Return [X, Y] of the center of cell containing provided text 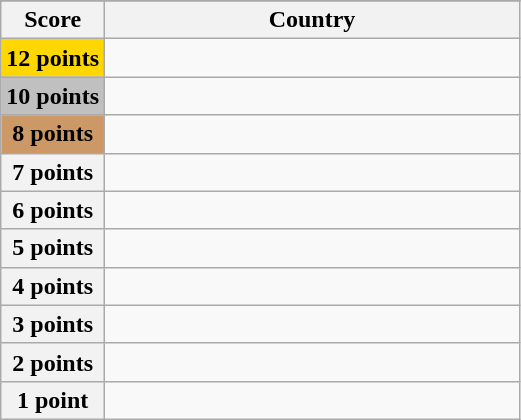
12 points [53, 58]
8 points [53, 134]
Country [312, 20]
10 points [53, 96]
2 points [53, 362]
6 points [53, 210]
3 points [53, 324]
7 points [53, 172]
4 points [53, 286]
5 points [53, 248]
1 point [53, 400]
Score [53, 20]
